Determine the [x, y] coordinate at the center of the cell enclosing the given text.  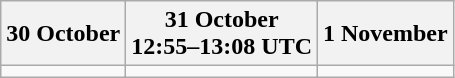
1 November [386, 34]
31 October12:55–13:08 UTC [222, 34]
30 October [64, 34]
